Identify which cell holds the provided text, then report its [x, y] central coordinate. 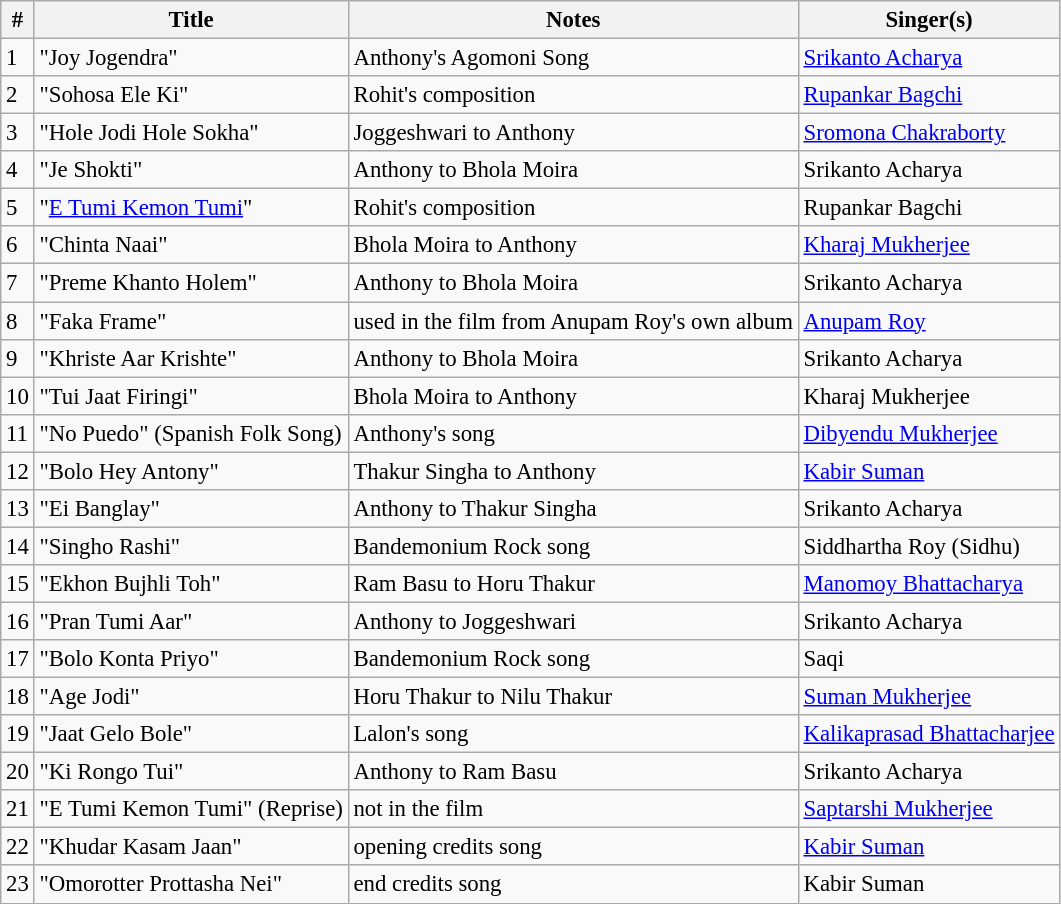
"Bolo Konta Priyo" [191, 659]
16 [18, 621]
"Preme Khanto Holem" [191, 283]
10 [18, 396]
Anthony to Joggeshwari [573, 621]
Anthony to Thakur Singha [573, 509]
Dibyendu Mukherjee [929, 433]
Kalikaprasad Bhattacharjee [929, 734]
13 [18, 509]
20 [18, 772]
Singer(s) [929, 20]
23 [18, 885]
"Bolo Hey Antony" [191, 471]
used in the film from Anupam Roy's own album [573, 321]
9 [18, 358]
end credits song [573, 885]
22 [18, 847]
"Omorotter Prottasha Nei" [191, 885]
"Ki Rongo Tui" [191, 772]
11 [18, 433]
Horu Thakur to Nilu Thakur [573, 697]
"Faka Frame" [191, 321]
21 [18, 809]
2 [18, 95]
Ram Basu to Horu Thakur [573, 584]
Anthony's Agomoni Song [573, 58]
opening credits song [573, 847]
12 [18, 471]
Anthony's song [573, 433]
"Tui Jaat Firingi" [191, 396]
"Khudar Kasam Jaan" [191, 847]
"Joy Jogendra" [191, 58]
Saqi [929, 659]
"Ekhon Bujhli Toh" [191, 584]
18 [18, 697]
17 [18, 659]
Lalon's song [573, 734]
1 [18, 58]
4 [18, 170]
"E Tumi Kemon Tumi" (Reprise) [191, 809]
"Ei Banglay" [191, 509]
Suman Mukherjee [929, 697]
"Chinta Naai" [191, 245]
15 [18, 584]
"Khriste Aar Krishte" [191, 358]
Title [191, 20]
# [18, 20]
8 [18, 321]
"Singho Rashi" [191, 546]
7 [18, 283]
Anupam Roy [929, 321]
Anthony to Ram Basu [573, 772]
"Hole Jodi Hole Sokha" [191, 133]
Siddhartha Roy (Sidhu) [929, 546]
not in the film [573, 809]
"No Puedo" (Spanish Folk Song) [191, 433]
"Je Shokti" [191, 170]
Saptarshi Mukherjee [929, 809]
"Pran Tumi Aar" [191, 621]
"Age Jodi" [191, 697]
"Jaat Gelo Bole" [191, 734]
19 [18, 734]
Thakur Singha to Anthony [573, 471]
6 [18, 245]
5 [18, 208]
Sromona Chakraborty [929, 133]
14 [18, 546]
Joggeshwari to Anthony [573, 133]
"E Tumi Kemon Tumi" [191, 208]
Manomoy Bhattacharya [929, 584]
"Sohosa Ele Ki" [191, 95]
Notes [573, 20]
3 [18, 133]
